Identify which cell holds the provided text, then report its [x, y] central coordinate. 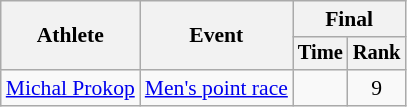
Rank [377, 54]
Men's point race [216, 88]
Time [320, 54]
9 [377, 88]
Final [349, 19]
Michal Prokop [70, 88]
Event [216, 36]
Athlete [70, 36]
